Detect which cell encompasses the target text, then output its [x, y] center coordinate. 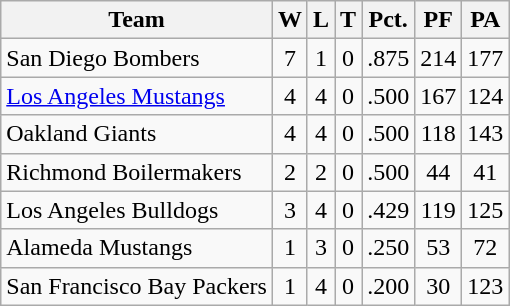
PA [486, 20]
PF [438, 20]
San Francisco Bay Packers [137, 286]
118 [438, 134]
123 [486, 286]
44 [438, 172]
Team [137, 20]
.429 [388, 210]
L [320, 20]
W [290, 20]
143 [486, 134]
30 [438, 286]
72 [486, 248]
Oakland Giants [137, 134]
Los Angeles Mustangs [137, 96]
167 [438, 96]
177 [486, 58]
.875 [388, 58]
.200 [388, 286]
Los Angeles Bulldogs [137, 210]
53 [438, 248]
124 [486, 96]
Pct. [388, 20]
San Diego Bombers [137, 58]
41 [486, 172]
7 [290, 58]
.250 [388, 248]
119 [438, 210]
Alameda Mustangs [137, 248]
T [348, 20]
214 [438, 58]
125 [486, 210]
Richmond Boilermakers [137, 172]
